Return [x, y] of the center of cell containing provided text 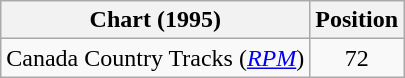
Position [357, 20]
Chart (1995) [156, 20]
Canada Country Tracks (RPM) [156, 58]
72 [357, 58]
